Output the [x, y] coordinate of the center of the cell containing the given text.  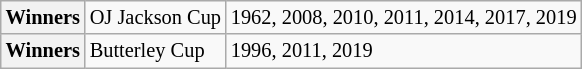
1996, 2011, 2019 [404, 51]
OJ Jackson Cup [156, 17]
Butterley Cup [156, 51]
1962, 2008, 2010, 2011, 2014, 2017, 2019 [404, 17]
